Locate the cell with the specified text and output its [X, Y] center coordinate. 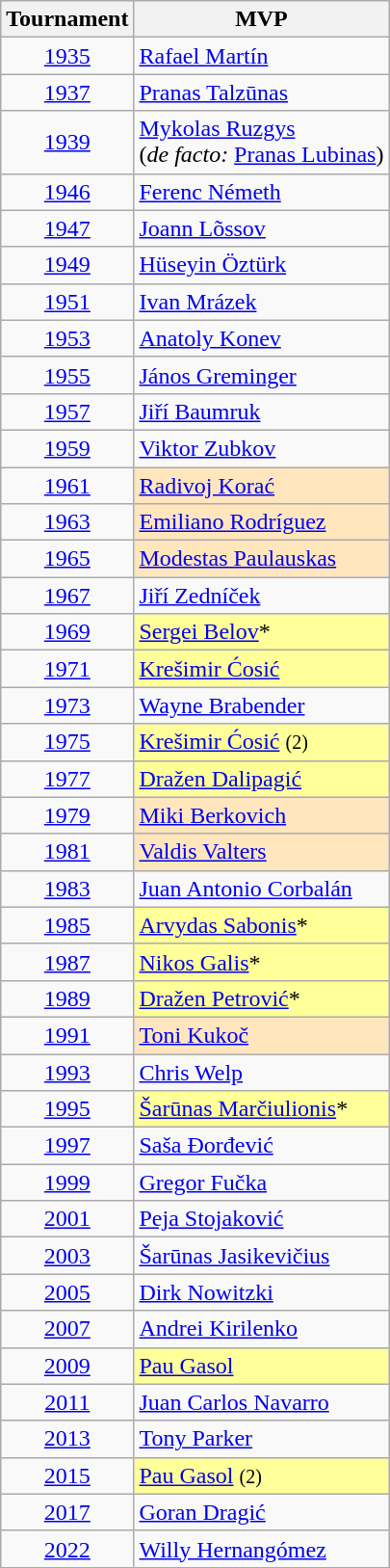
Emiliano Rodríguez [262, 522]
1946 [67, 192]
Gregor Fučka [262, 1183]
1961 [67, 485]
Peja Stojaković [262, 1219]
Goran Dragić [262, 1512]
1963 [67, 522]
2022 [67, 1549]
Rafael Martín [262, 56]
Ferenc Németh [262, 192]
Krešimir Ćosić (2) [262, 742]
Radivoj Korać [262, 485]
2015 [67, 1475]
Juan Antonio Corbalán [262, 889]
1951 [67, 302]
Wayne Brabender [262, 705]
Juan Carlos Navarro [262, 1402]
1947 [67, 228]
1981 [67, 852]
2009 [67, 1366]
1985 [67, 925]
1991 [67, 1035]
Sergei Belov* [262, 632]
1965 [67, 559]
János Greminger [262, 375]
Mykolas Ruzgys (de facto: Pranas Lubinas) [262, 143]
Tournament [67, 19]
Viktor Zubkov [262, 448]
Tony Parker [262, 1439]
1973 [67, 705]
Andrei Kirilenko [262, 1329]
Saša Đorđević [262, 1146]
Krešimir Ćosić [262, 669]
Hüseyin Öztürk [262, 265]
Anatoly Konev [262, 338]
1977 [67, 779]
Valdis Valters [262, 852]
1995 [67, 1109]
1955 [67, 375]
Jiří Zedníček [262, 596]
2013 [67, 1439]
1935 [67, 56]
Pranas Talzūnas [262, 93]
2003 [67, 1256]
Pau Gasol (2) [262, 1475]
2017 [67, 1512]
Toni Kukoč [262, 1035]
1989 [67, 998]
Willy Hernangómez [262, 1549]
1959 [67, 448]
1939 [67, 143]
2001 [67, 1219]
Arvydas Sabonis* [262, 925]
1957 [67, 412]
Šarūnas Jasikevičius [262, 1256]
1999 [67, 1183]
Dirk Nowitzki [262, 1292]
Ivan Mrázek [262, 302]
MVP [262, 19]
2007 [67, 1329]
1971 [67, 669]
1987 [67, 962]
Joann Lõssov [262, 228]
Modestas Paulauskas [262, 559]
2005 [67, 1292]
Šarūnas Marčiulionis* [262, 1109]
1967 [67, 596]
Dražen Petrović* [262, 998]
1953 [67, 338]
Jiří Baumruk [262, 412]
Pau Gasol [262, 1366]
1993 [67, 1073]
1997 [67, 1146]
1937 [67, 93]
1975 [67, 742]
Dražen Dalipagić [262, 779]
1949 [67, 265]
1983 [67, 889]
2011 [67, 1402]
Nikos Galis* [262, 962]
Miki Berkovich [262, 815]
1969 [67, 632]
1979 [67, 815]
Chris Welp [262, 1073]
